Locate the cell with the specified text and output its (X, Y) center coordinate. 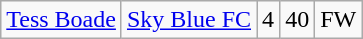
40 (298, 20)
Sky Blue FC (188, 20)
4 (268, 20)
FW (338, 20)
Tess Boade (62, 20)
